Extract the (x, y) coordinate from the center of the cell holding the provided text.  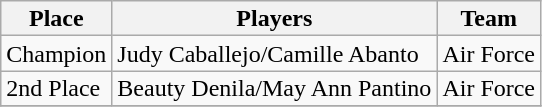
Team (489, 18)
2nd Place (56, 88)
Champion (56, 54)
Judy Caballejo/Camille Abanto (274, 54)
Beauty Denila/May Ann Pantino (274, 88)
Players (274, 18)
Place (56, 18)
